Locate the cell with the specified text and output its (X, Y) center coordinate. 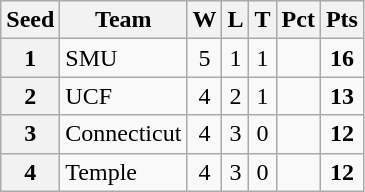
UCF (124, 96)
5 (204, 58)
Team (124, 20)
Seed (30, 20)
SMU (124, 58)
Pct (298, 20)
13 (342, 96)
Pts (342, 20)
Temple (124, 172)
L (236, 20)
16 (342, 58)
W (204, 20)
Connecticut (124, 134)
T (262, 20)
